Capture the cell that displays the provided text and extract its [X, Y] central coordinate. 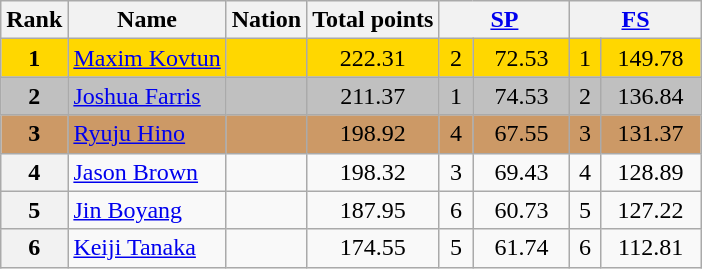
Nation [266, 20]
Total points [373, 20]
198.92 [373, 134]
149.78 [650, 58]
136.84 [650, 96]
Rank [34, 20]
69.43 [522, 172]
131.37 [650, 134]
Name [147, 20]
61.74 [522, 248]
Maxim Kovtun [147, 58]
Jason Brown [147, 172]
128.89 [650, 172]
67.55 [522, 134]
72.53 [522, 58]
74.53 [522, 96]
198.32 [373, 172]
60.73 [522, 210]
Jin Boyang [147, 210]
SP [504, 20]
Joshua Farris [147, 96]
Ryuju Hino [147, 134]
211.37 [373, 96]
Keiji Tanaka [147, 248]
112.81 [650, 248]
127.22 [650, 210]
FS [636, 20]
222.31 [373, 58]
187.95 [373, 210]
174.55 [373, 248]
